Search for the cell housing the specified text and yield its [X, Y] center coordinate. 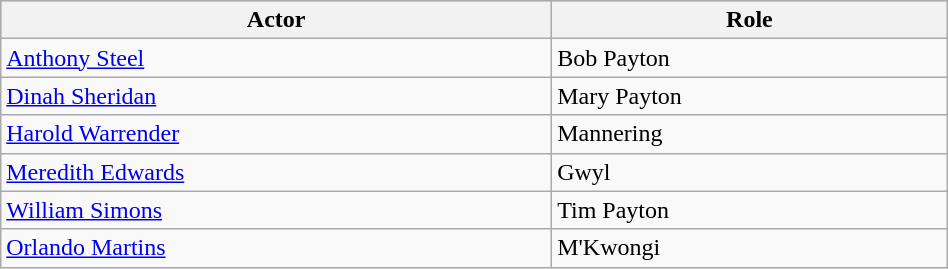
M'Kwongi [750, 248]
Tim Payton [750, 210]
Orlando Martins [276, 248]
Actor [276, 20]
Dinah Sheridan [276, 96]
Mary Payton [750, 96]
Gwyl [750, 172]
Meredith Edwards [276, 172]
Mannering [750, 134]
Bob Payton [750, 58]
Role [750, 20]
William Simons [276, 210]
Harold Warrender [276, 134]
Anthony Steel [276, 58]
